For the text-containing cell, return its midpoint in [x, y] coordinate format. 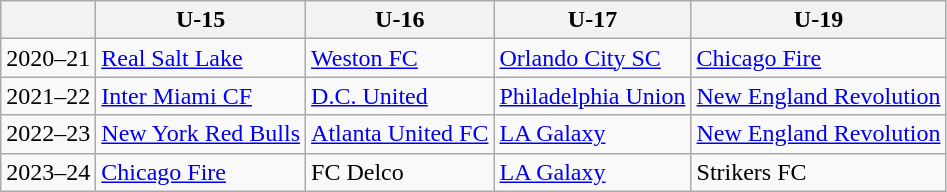
Orlando City SC [592, 58]
U-17 [592, 20]
2022–23 [48, 134]
U-19 [818, 20]
FC Delco [400, 172]
D.C. United [400, 96]
Philadelphia Union [592, 96]
Weston FC [400, 58]
Real Salt Lake [201, 58]
Strikers FC [818, 172]
Atlanta United FC [400, 134]
U-15 [201, 20]
Inter Miami CF [201, 96]
New York Red Bulls [201, 134]
2023–24 [48, 172]
2020–21 [48, 58]
U-16 [400, 20]
2021–22 [48, 96]
